Determine the [X, Y] coordinate at the center of the cell enclosing the given text.  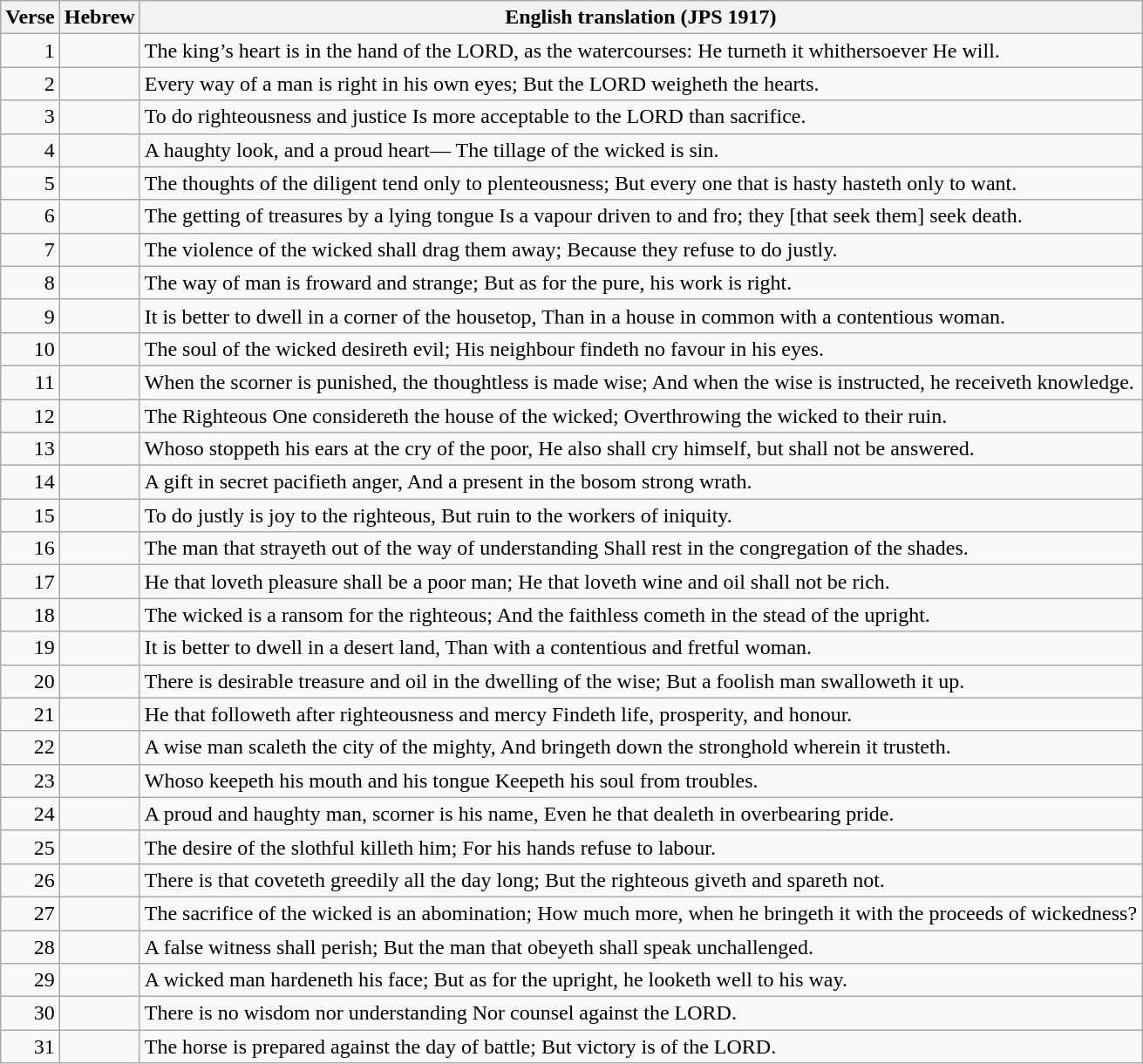
A gift in secret pacifieth anger, And a present in the bosom strong wrath. [640, 482]
2 [31, 84]
A proud and haughty man, scorner is his name, Even he that dealeth in overbearing pride. [640, 814]
The thoughts of the diligent tend only to plenteousness; But every one that is hasty hasteth only to want. [640, 183]
22 [31, 747]
18 [31, 615]
20 [31, 681]
The way of man is froward and strange; But as for the pure, his work is right. [640, 283]
26 [31, 880]
The horse is prepared against the day of battle; But victory is of the LORD. [640, 1047]
He that followeth after righteousness and mercy Findeth life, prosperity, and honour. [640, 714]
To do justly is joy to the righteous, But ruin to the workers of iniquity. [640, 515]
17 [31, 582]
When the scorner is punished, the thoughtless is made wise; And when the wise is instructed, he receiveth knowledge. [640, 382]
Verse [31, 17]
25 [31, 847]
8 [31, 283]
Whoso stoppeth his ears at the cry of the poor, He also shall cry himself, but shall not be answered. [640, 449]
4 [31, 150]
19 [31, 648]
9 [31, 316]
To do righteousness and justice Is more acceptable to the LORD than sacrifice. [640, 117]
15 [31, 515]
The violence of the wicked shall drag them away; Because they refuse to do justly. [640, 249]
27 [31, 913]
7 [31, 249]
12 [31, 416]
There is desirable treasure and oil in the dwelling of the wise; But a foolish man swalloweth it up. [640, 681]
There is no wisdom nor understanding Nor counsel against the LORD. [640, 1013]
A haughty look, and a proud heart— The tillage of the wicked is sin. [640, 150]
11 [31, 382]
Every way of a man is right in his own eyes; But the LORD weigheth the hearts. [640, 84]
It is better to dwell in a desert land, Than with a contentious and fretful woman. [640, 648]
The Righteous One considereth the house of the wicked; Overthrowing the wicked to their ruin. [640, 416]
21 [31, 714]
5 [31, 183]
14 [31, 482]
He that loveth pleasure shall be a poor man; He that loveth wine and oil shall not be rich. [640, 582]
The sacrifice of the wicked is an abomination; How much more, when he bringeth it with the proceeds of wickedness? [640, 913]
Whoso keepeth his mouth and his tongue Keepeth his soul from troubles. [640, 781]
3 [31, 117]
30 [31, 1013]
The soul of the wicked desireth evil; His neighbour findeth no favour in his eyes. [640, 349]
29 [31, 980]
A false witness shall perish; But the man that obeyeth shall speak unchallenged. [640, 946]
24 [31, 814]
A wicked man hardeneth his face; But as for the upright, he looketh well to his way. [640, 980]
1 [31, 51]
The getting of treasures by a lying tongue Is a vapour driven to and fro; they [that seek them] seek death. [640, 216]
23 [31, 781]
6 [31, 216]
31 [31, 1047]
13 [31, 449]
16 [31, 549]
English translation (JPS 1917) [640, 17]
There is that coveteth greedily all the day long; But the righteous giveth and spareth not. [640, 880]
Hebrew [99, 17]
The king’s heart is in the hand of the LORD, as the watercourses: He turneth it whithersoever He will. [640, 51]
28 [31, 946]
10 [31, 349]
It is better to dwell in a corner of the housetop, Than in a house in common with a contentious woman. [640, 316]
The wicked is a ransom for the righteous; And the faithless cometh in the stead of the upright. [640, 615]
The desire of the slothful killeth him; For his hands refuse to labour. [640, 847]
A wise man scaleth the city of the mighty, And bringeth down the stronghold wherein it trusteth. [640, 747]
The man that strayeth out of the way of understanding Shall rest in the congregation of the shades. [640, 549]
